Detect which cell encompasses the target text, then output its (X, Y) center coordinate. 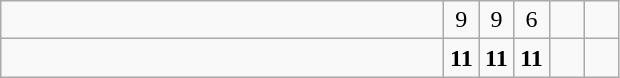
6 (532, 20)
